Detect which cell encompasses the target text, then output its (x, y) center coordinate. 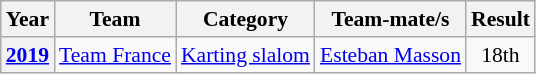
Team (115, 19)
18th (500, 55)
2019 (28, 55)
Team France (115, 55)
Year (28, 19)
Category (246, 19)
Esteban Masson (390, 55)
Karting slalom (246, 55)
Result (500, 19)
Team-mate/s (390, 19)
